Determine the (X, Y) coordinate at the center of the cell enclosing the given text.  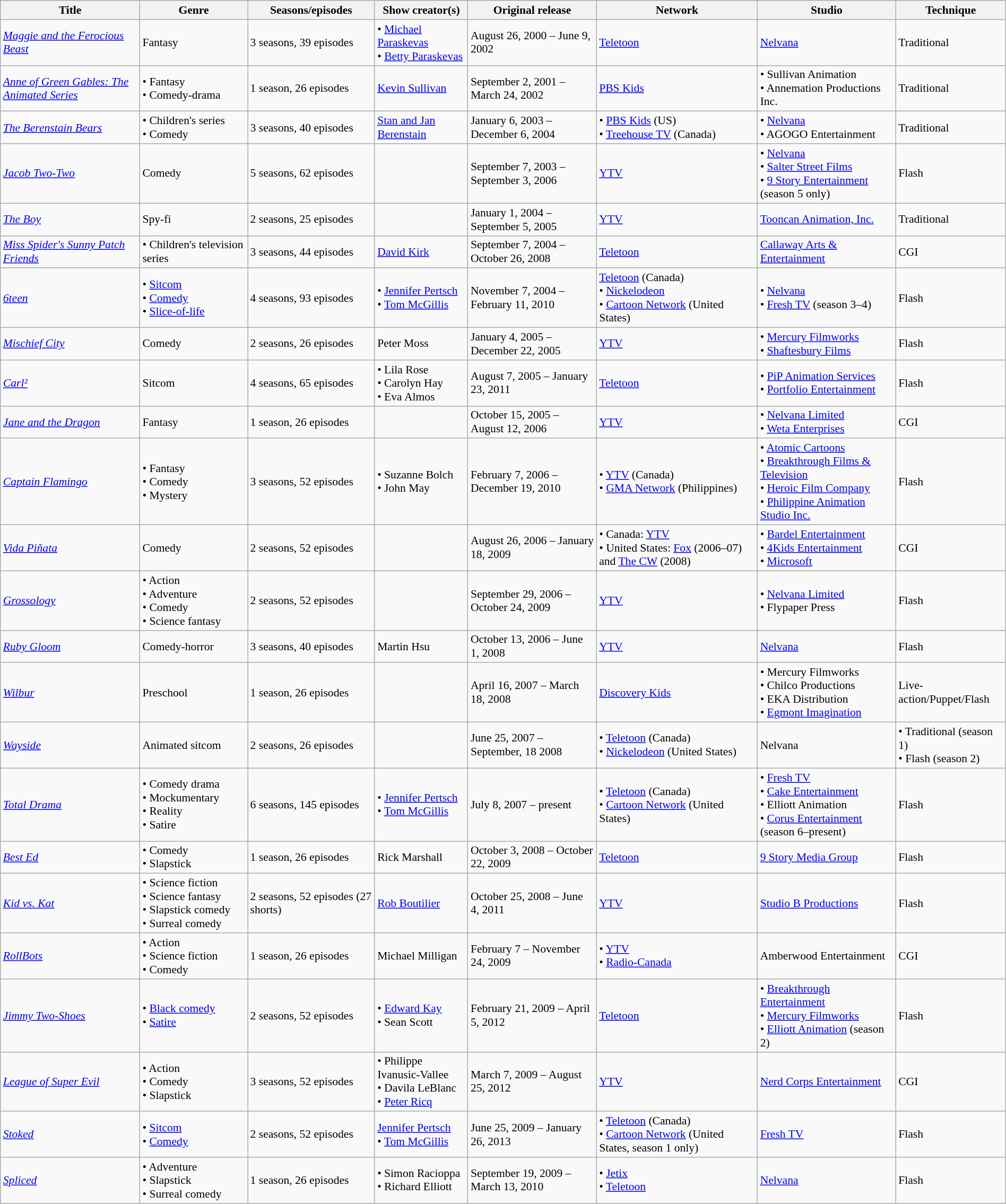
Preschool (193, 693)
Fresh TV (827, 1135)
League of Super Evil (70, 1081)
• Teletoon (Canada)• Cartoon Network (United States) (677, 805)
• Action• Science fiction• Comedy (193, 956)
The Berenstain Bears (70, 127)
Stoked (70, 1135)
Amberwood Entertainment (827, 956)
• Fresh TV• Cake Entertainment• Elliott Animation• Corus Entertainment (season 6–present) (827, 805)
Show creator(s) (421, 10)
• Nelvana• Salter Street Films• 9 Story Entertainment (season 5 only) (827, 173)
Ruby Gloom (70, 646)
• Canada: YTV• United States: Fox (2006–07) and The CW (2008) (677, 548)
• Comedy• Slapstick (193, 857)
Discovery Kids (677, 693)
Vida Piñata (70, 548)
• Action• Comedy• Slapstick (193, 1081)
2 seasons, 52 episodes (27 shorts) (311, 903)
Original release (532, 10)
Comedy-horror (193, 646)
Title (70, 10)
• Simon Racioppa• Richard Elliott (421, 1181)
Carl² (70, 383)
Michael Milligan (421, 956)
• Nelvana Limited• Flypaper Press (827, 600)
Nerd Corps Entertainment (827, 1081)
4 seasons, 65 episodes (311, 383)
• Nelvana• Fresh TV (season 3–4) (827, 298)
Jennifer Pertsch• Tom McGillis (421, 1135)
Technique (951, 10)
February 21, 2009 – April 5, 2012 (532, 1016)
Spliced (70, 1181)
Live-action/Puppet/Flash (951, 693)
• Action• Adventure• Comedy• Science fantasy (193, 600)
June 25, 2009 – January 26, 2013 (532, 1135)
• Sitcom• Comedy• Slice-of-life (193, 298)
Network (677, 10)
October 15, 2005 – August 12, 2006 (532, 422)
Jacob Two-Two (70, 173)
9 Story Media Group (827, 857)
Wayside (70, 746)
October 3, 2008 – October 22, 2009 (532, 857)
David Kirk (421, 251)
June 25, 2007 – September, 18 2008 (532, 746)
Jimmy Two-Shoes (70, 1016)
September 2, 2001 – March 24, 2002 (532, 88)
Grossology (70, 600)
February 7, 2006 – December 19, 2010 (532, 482)
Wilbur (70, 693)
Studio (827, 10)
Animated sitcom (193, 746)
Spy-fi (193, 220)
Seasons/episodes (311, 10)
• Teletoon (Canada)• Cartoon Network (United States, season 1 only) (677, 1135)
3 seasons, 39 episodes (311, 42)
August 7, 2005 – January 23, 2011 (532, 383)
Jane and the Dragon (70, 422)
• Breakthrough Entertainment• Mercury Filmworks• Elliott Animation (season 2) (827, 1016)
• Philippe Ivanusic-Vallee• Davila LeBlanc• Peter Ricq (421, 1081)
• Atomic Cartoons• Breakthrough Films & Television• Heroic Film Company• Philippine Animation Studio Inc. (827, 482)
• Lila Rose• Carolyn Hay• Eva Almos (421, 383)
Sitcom (193, 383)
Studio B Productions (827, 903)
January 1, 2004 – September 5, 2005 (532, 220)
6teen (70, 298)
Best Ed (70, 857)
September 29, 2006 – October 24, 2009 (532, 600)
• PBS Kids (US)• Treehouse TV (Canada) (677, 127)
September 7, 2003 – September 3, 2006 (532, 173)
Maggie and the Ferocious Beast (70, 42)
Martin Hsu (421, 646)
Stan and Jan Berenstain (421, 127)
January 4, 2005 – December 22, 2005 (532, 344)
• Science fiction• Science fantasy• Slapstick comedy• Surreal comedy (193, 903)
September 19, 2009 – March 13, 2010 (532, 1181)
Mischief City (70, 344)
PBS Kids (677, 88)
• Sitcom• Comedy (193, 1135)
RollBots (70, 956)
Kid vs. Kat (70, 903)
• Comedy drama• Mockumentary• Reality• Satire (193, 805)
• YTV (Canada)• GMA Network (Philippines) (677, 482)
2 seasons, 25 episodes (311, 220)
April 16, 2007 – March 18, 2008 (532, 693)
• Fantasy• Comedy-drama (193, 88)
Miss Spider's Sunny Patch Friends (70, 251)
4 seasons, 93 episodes (311, 298)
• Bardel Entertainment• 4Kids Entertainment• Microsoft (827, 548)
• Nelvana• AGOGO Entertainment (827, 127)
Genre (193, 10)
Kevin Sullivan (421, 88)
• Mercury Filmworks• Chilco Productions• EKA Distribution• Egmont Imagination (827, 693)
November 7, 2004 – February 11, 2010 (532, 298)
Total Drama (70, 805)
• Suzanne Bolch• John May (421, 482)
January 6, 2003 – December 6, 2004 (532, 127)
• Traditional (season 1)• Flash (season 2) (951, 746)
October 25, 2008 – June 4, 2011 (532, 903)
• Children's television series (193, 251)
• Mercury Filmworks• Shaftesbury Films (827, 344)
• Nelvana Limited• Weta Enterprises (827, 422)
August 26, 2006 – January 18, 2009 (532, 548)
• PiP Animation Services• Portfolio Entertainment (827, 383)
July 8, 2007 – present (532, 805)
Rick Marshall (421, 857)
• Edward Kay• Sean Scott (421, 1016)
• Teletoon (Canada)• Nickelodeon (United States) (677, 746)
• Black comedy• Satire (193, 1016)
The Boy (70, 220)
Tooncan Animation, Inc. (827, 220)
Anne of Green Gables: The Animated Series (70, 88)
September 7, 2004 – October 26, 2008 (532, 251)
6 seasons, 145 episodes (311, 805)
August 26, 2000 – June 9, 2002 (532, 42)
• Children's series• Comedy (193, 127)
• Fantasy• Comedy• Mystery (193, 482)
5 seasons, 62 episodes (311, 173)
Captain Flamingo (70, 482)
March 7, 2009 – August 25, 2012 (532, 1081)
Callaway Arts & Entertainment (827, 251)
Teletoon (Canada)• Nickelodeon• Cartoon Network (United States) (677, 298)
• Sullivan Animation• Annemation Productions Inc. (827, 88)
Peter Moss (421, 344)
• Michael Paraskevas• Betty Paraskevas (421, 42)
Rob Boutilier (421, 903)
• Adventure• Slapstick• Surreal comedy (193, 1181)
• YTV• Radio-Canada (677, 956)
• Jetix• Teletoon (677, 1181)
February 7 – November 24, 2009 (532, 956)
3 seasons, 44 episodes (311, 251)
October 13, 2006 – June 1, 2008 (532, 646)
